Extract the (x, y) coordinate from the center of the cell holding the provided text.  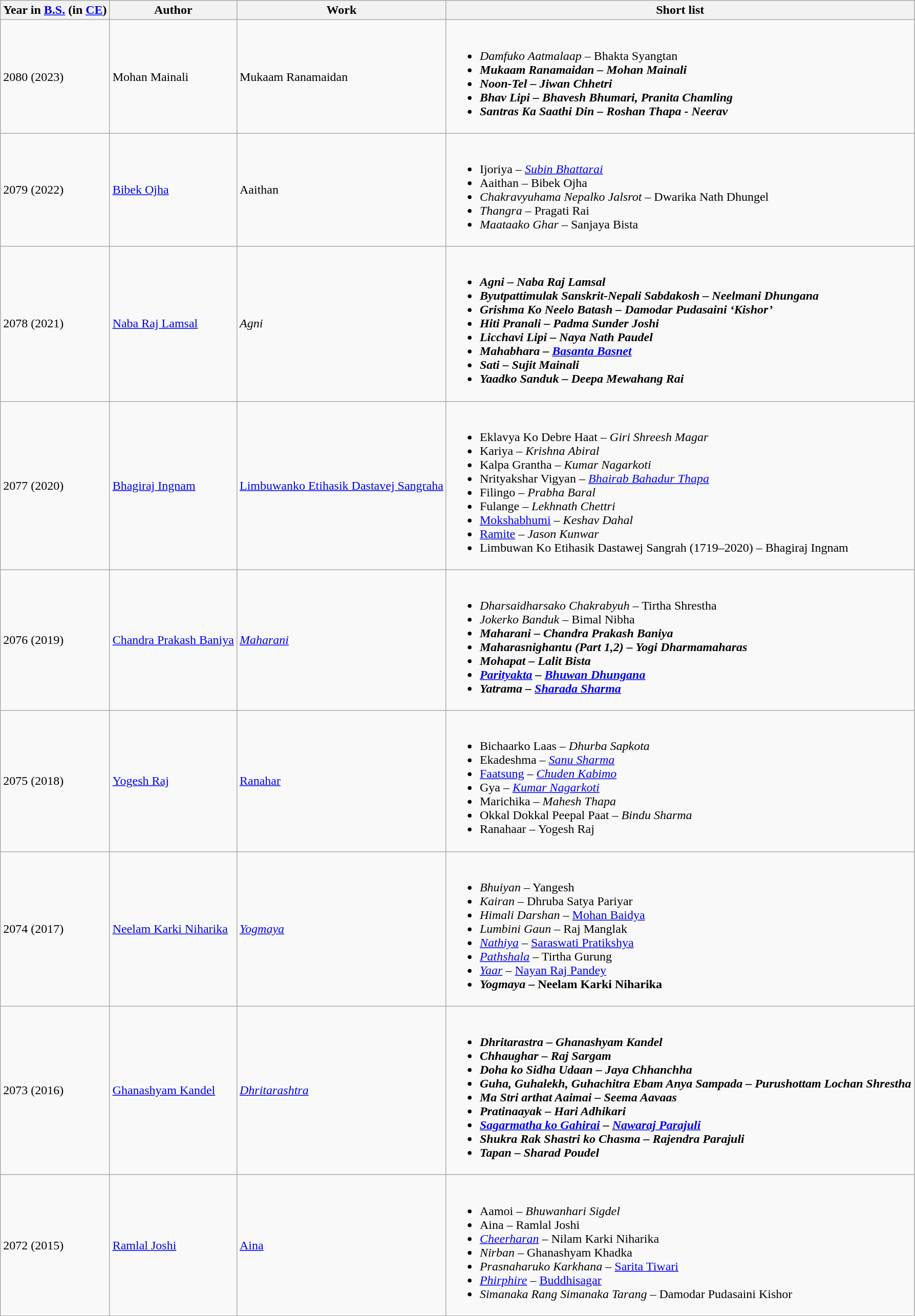
Year in B.S. (in CE) (55, 10)
2080 (2023) (55, 77)
Author (173, 10)
Aina (341, 1245)
Chandra Prakash Baniya (173, 640)
2075 (2018) (55, 781)
2079 (2022) (55, 190)
2074 (2017) (55, 929)
2076 (2019) (55, 640)
Work (341, 10)
Aaithan (341, 190)
Yogesh Raj (173, 781)
2078 (2021) (55, 324)
Maharani (341, 640)
Naba Raj Lamsal (173, 324)
Neelam Karki Niharika (173, 929)
2077 (2020) (55, 486)
Ranahar (341, 781)
Bhagiraj Ingnam (173, 486)
Ijoriya – Subin BhattaraiAaithan – Bibek OjhaChakravyuhama Nepalko Jalsrot – Dwarika Nath DhungelThangra – Pragati RaiMaataako Ghar – Sanjaya Bista (680, 190)
Bibek Ojha (173, 190)
Short list (680, 10)
Ghanashyam Kandel (173, 1090)
Yogmaya (341, 929)
2073 (2016) (55, 1090)
Mohan Mainali (173, 77)
2072 (2015) (55, 1245)
Agni (341, 324)
Limbuwanko Etihasik Dastavej Sangraha (341, 486)
Ramlal Joshi (173, 1245)
Dhritarashtra (341, 1090)
Mukaam Ranamaidan (341, 77)
